Determine the (X, Y) coordinate at the center of the cell enclosing the given text.  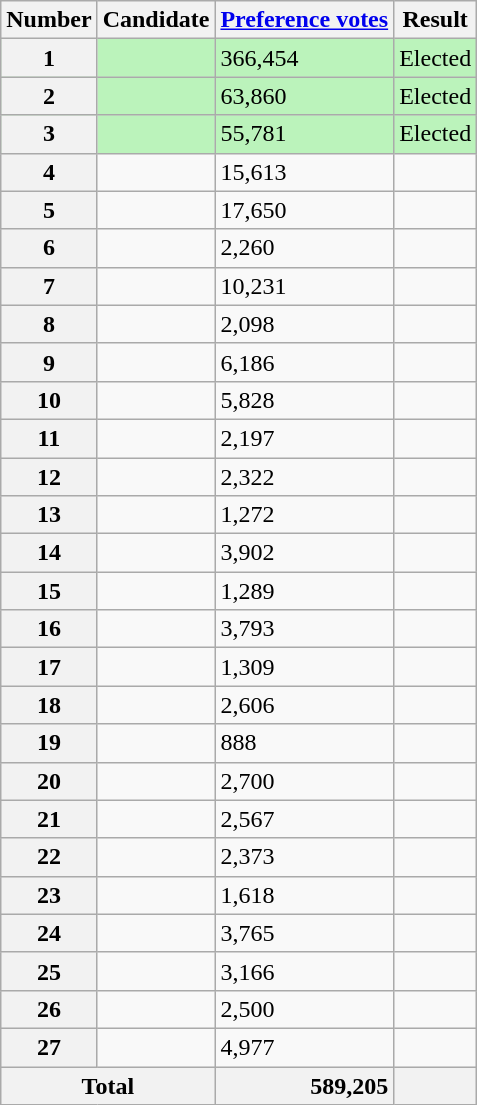
26 (49, 1009)
20 (49, 781)
1,618 (304, 895)
25 (49, 971)
Total (108, 1085)
2,606 (304, 705)
2,567 (304, 819)
4,977 (304, 1047)
Candidate (156, 20)
55,781 (304, 134)
4 (49, 172)
14 (49, 553)
888 (304, 743)
366,454 (304, 58)
15 (49, 591)
19 (49, 743)
10 (49, 400)
10,231 (304, 286)
27 (49, 1047)
63,860 (304, 96)
6 (49, 248)
2,500 (304, 1009)
1,309 (304, 667)
5,828 (304, 400)
3,166 (304, 971)
16 (49, 629)
3,765 (304, 933)
21 (49, 819)
22 (49, 857)
18 (49, 705)
3 (49, 134)
Preference votes (304, 20)
7 (49, 286)
11 (49, 438)
3,793 (304, 629)
2,260 (304, 248)
2,197 (304, 438)
2,700 (304, 781)
24 (49, 933)
2,098 (304, 324)
6,186 (304, 362)
Number (49, 20)
3,902 (304, 553)
12 (49, 477)
15,613 (304, 172)
17,650 (304, 210)
17 (49, 667)
2,322 (304, 477)
1,289 (304, 591)
8 (49, 324)
9 (49, 362)
589,205 (304, 1085)
1 (49, 58)
2 (49, 96)
5 (49, 210)
2,373 (304, 857)
Result (436, 20)
1,272 (304, 515)
23 (49, 895)
13 (49, 515)
